Locate the cell with the specified text and output its [x, y] center coordinate. 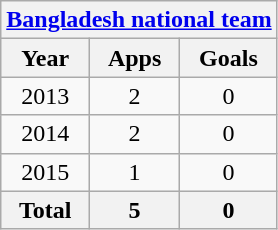
1 [135, 172]
5 [135, 210]
Total [46, 210]
2014 [46, 134]
Goals [229, 58]
2015 [46, 172]
2013 [46, 96]
Year [46, 58]
Bangladesh national team [139, 20]
Apps [135, 58]
